Return the (x, y) coordinate for the center point of the cell that contains the specified text.  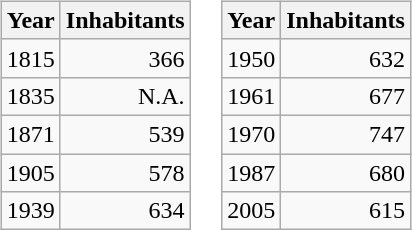
1970 (252, 134)
632 (346, 58)
1939 (30, 211)
1950 (252, 58)
677 (346, 96)
747 (346, 134)
634 (125, 211)
1905 (30, 173)
1871 (30, 134)
1815 (30, 58)
615 (346, 211)
1835 (30, 96)
680 (346, 173)
N.A. (125, 96)
1961 (252, 96)
2005 (252, 211)
366 (125, 58)
539 (125, 134)
578 (125, 173)
1987 (252, 173)
